Locate the cell with the specified text and output its (X, Y) center coordinate. 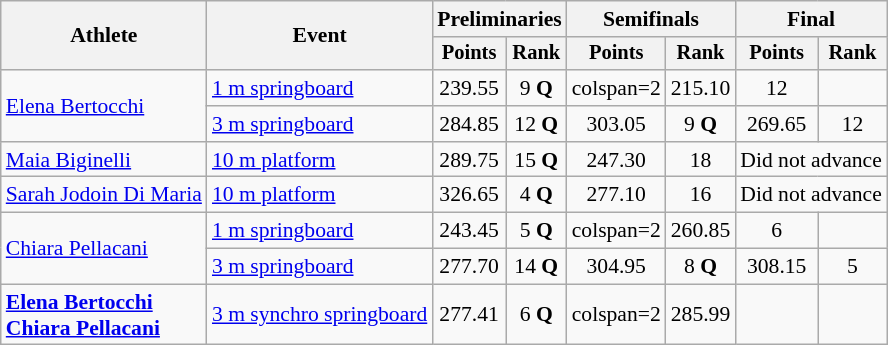
Athlete (104, 36)
285.99 (700, 314)
Sarah Jodoin Di Maria (104, 195)
277.10 (616, 195)
Final (811, 19)
6 Q (536, 314)
303.05 (616, 124)
277.70 (469, 267)
Event (320, 36)
326.65 (469, 195)
289.75 (469, 160)
277.41 (469, 314)
Elena Bertocchi (104, 106)
8 Q (700, 267)
247.30 (616, 160)
Elena Bertocchi Chiara Pellacani (104, 314)
243.45 (469, 231)
12 Q (536, 124)
15 Q (536, 160)
Semifinals (652, 19)
215.10 (700, 88)
14 Q (536, 267)
Chiara Pellacani (104, 248)
4 Q (536, 195)
308.15 (776, 267)
Maia Biginelli (104, 160)
Preliminaries (499, 19)
18 (700, 160)
260.85 (700, 231)
16 (700, 195)
269.65 (776, 124)
6 (776, 231)
3 m synchro springboard (320, 314)
284.85 (469, 124)
5 Q (536, 231)
239.55 (469, 88)
304.95 (616, 267)
5 (852, 267)
